Output the (X, Y) coordinate of the center of the cell containing the given text.  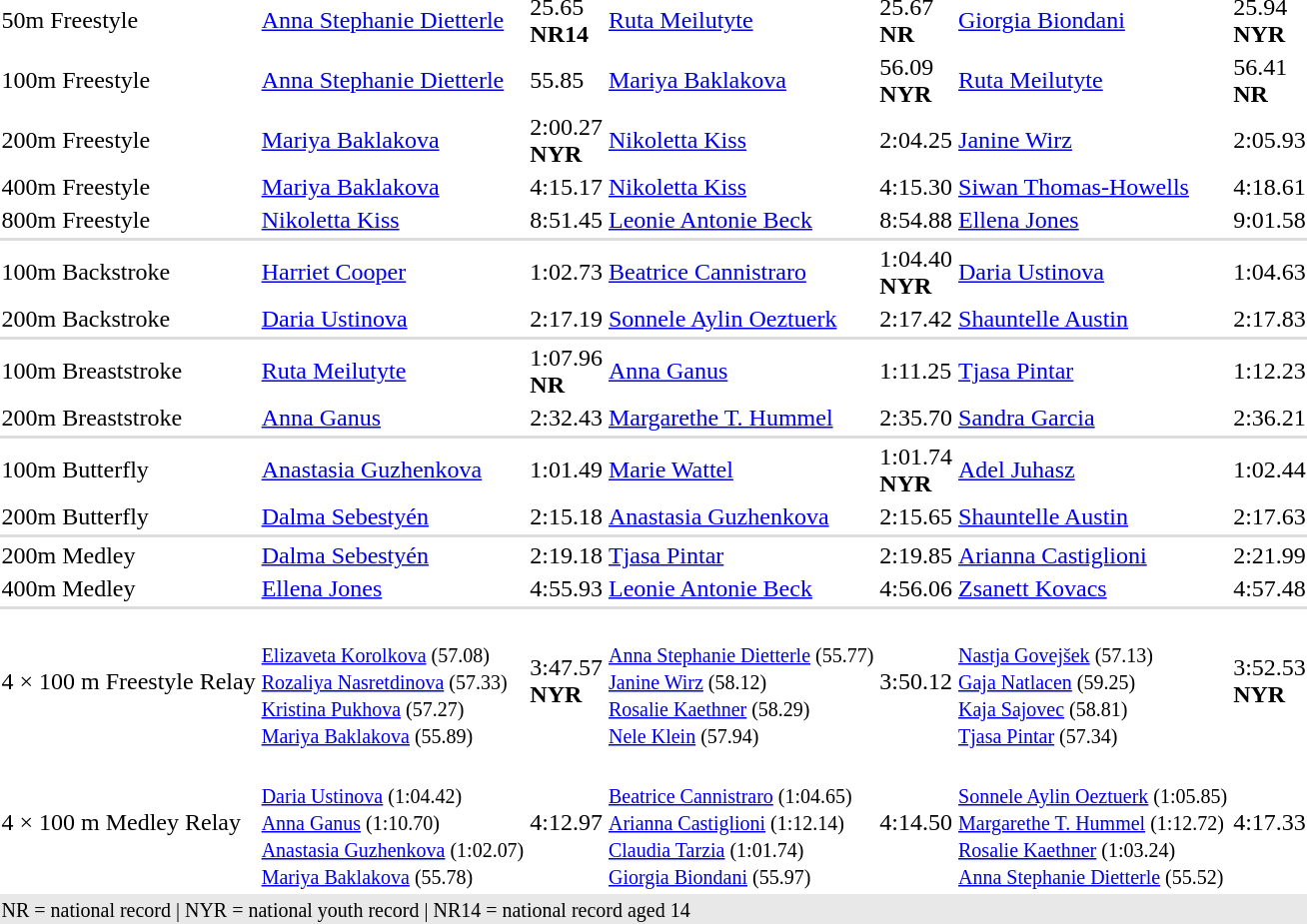
Nastja Govejšek (57.13)Gaja Natlacen (59.25) Kaja Sajovec (58.81)Tjasa Pintar (57.34) (1093, 681)
Sonnele Aylin Oeztuerk (740, 319)
Elizaveta Korolkova (57.08)Rozaliya Nasretdinova (57.33) Kristina Pukhova (57.27)Mariya Baklakova (55.89) (393, 681)
100m Breaststroke (128, 372)
4 × 100 m Freestyle Relay (128, 681)
1:11.25 (916, 372)
4:15.17 (567, 187)
200m Backstroke (128, 319)
55.85 (567, 80)
Sonnele Aylin Oeztuerk (1:05.85)Margarethe T. Hummel (1:12.72) Rosalie Kaethner (1:03.24)Anna Stephanie Dietterle (55.52) (1093, 822)
200m Butterfly (128, 516)
NR = national record | NYR = national youth record | NR14 = national record aged 14 (653, 909)
2:17.42 (916, 319)
400m Medley (128, 588)
2:04.25 (916, 140)
3:47.57 NYR (567, 681)
2:00.27 NYR (567, 140)
2:17.19 (567, 319)
200m Freestyle (128, 140)
2:32.43 (567, 418)
2:35.70 (916, 418)
200m Breaststroke (128, 418)
4:12.97 (567, 822)
Daria Ustinova (1:04.42)Anna Ganus (1:10.70) Anastasia Guzhenkova (1:02.07)Mariya Baklakova (55.78) (393, 822)
Marie Wattel (740, 469)
Anna Stephanie Dietterle (393, 80)
2:19.18 (567, 555)
100m Backstroke (128, 272)
Janine Wirz (1093, 140)
400m Freestyle (128, 187)
56.09 NYR (916, 80)
Margarethe T. Hummel (740, 418)
Siwan Thomas-Howells (1093, 187)
8:54.88 (916, 220)
1:07.96 NR (567, 372)
Adel Juhasz (1093, 469)
Zsanett Kovacs (1093, 588)
Beatrice Cannistraro (1:04.65)Arianna Castiglioni (1:12.14) Claudia Tarzia (1:01.74)Giorgia Biondani (55.97) (740, 822)
4 × 100 m Medley Relay (128, 822)
100m Freestyle (128, 80)
8:51.45 (567, 220)
1:04.40 NYR (916, 272)
800m Freestyle (128, 220)
Arianna Castiglioni (1093, 555)
100m Butterfly (128, 469)
1:02.73 (567, 272)
2:19.85 (916, 555)
Harriet Cooper (393, 272)
1:01.49 (567, 469)
Beatrice Cannistraro (740, 272)
4:56.06 (916, 588)
1:01.74 NYR (916, 469)
3:50.12 (916, 681)
4:55.93 (567, 588)
2:15.65 (916, 516)
200m Medley (128, 555)
Sandra Garcia (1093, 418)
4:15.30 (916, 187)
2:15.18 (567, 516)
4:14.50 (916, 822)
Anna Stephanie Dietterle (55.77)Janine Wirz (58.12) Rosalie Kaethner (58.29)Nele Klein (57.94) (740, 681)
